Identify which cell holds the provided text, then report its [x, y] central coordinate. 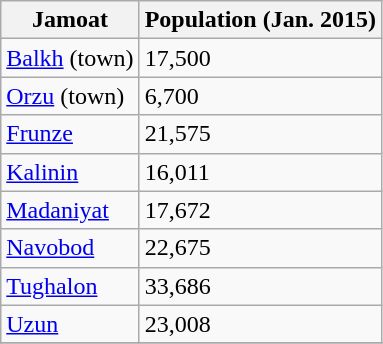
21,575 [260, 134]
6,700 [260, 96]
17,500 [260, 58]
Population (Jan. 2015) [260, 20]
23,008 [260, 324]
16,011 [260, 172]
Jamoat [70, 20]
Tughalon [70, 286]
Kalinin [70, 172]
Frunze [70, 134]
Uzun [70, 324]
Balkh (town) [70, 58]
33,686 [260, 286]
Orzu (town) [70, 96]
Navobod [70, 248]
17,672 [260, 210]
Madaniyat [70, 210]
22,675 [260, 248]
